Find where the given text appears and provide that cell's center as [x, y] coordinate. 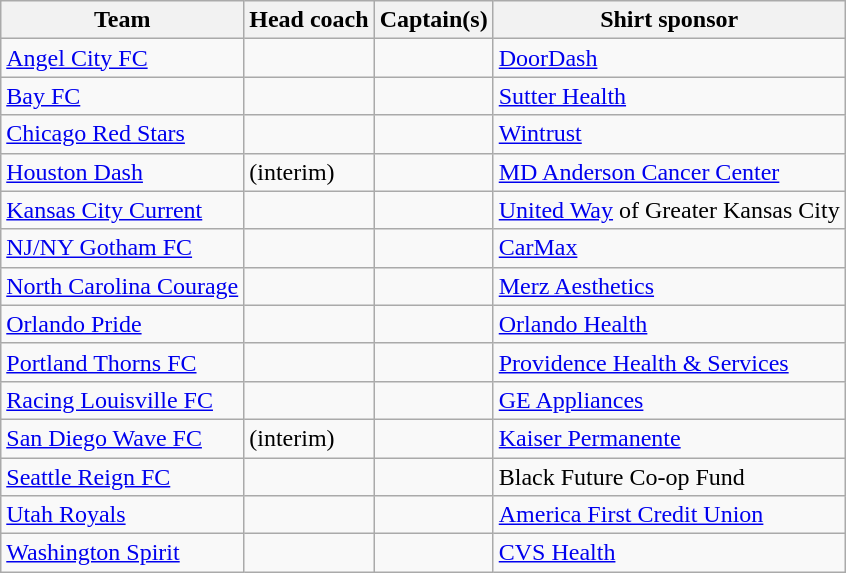
Merz Aesthetics [669, 286]
San Diego Wave FC [122, 438]
GE Appliances [669, 400]
Washington Spirit [122, 553]
Kaiser Permanente [669, 438]
Captain(s) [434, 20]
North Carolina Courage [122, 286]
Portland Thorns FC [122, 362]
Wintrust [669, 134]
Utah Royals [122, 515]
America First Credit Union [669, 515]
CarMax [669, 248]
Houston Dash [122, 172]
CVS Health [669, 553]
Head coach [309, 20]
Black Future Co-op Fund [669, 477]
Team [122, 20]
DoorDash [669, 58]
Sutter Health [669, 96]
NJ/NY Gotham FC [122, 248]
Seattle Reign FC [122, 477]
Providence Health & Services [669, 362]
Bay FC [122, 96]
MD Anderson Cancer Center [669, 172]
Orlando Health [669, 324]
Shirt sponsor [669, 20]
Racing Louisville FC [122, 400]
United Way of Greater Kansas City [669, 210]
Chicago Red Stars [122, 134]
Angel City FC [122, 58]
Kansas City Current [122, 210]
Orlando Pride [122, 324]
